Determine the [X, Y] coordinate at the center of the cell enclosing the given text.  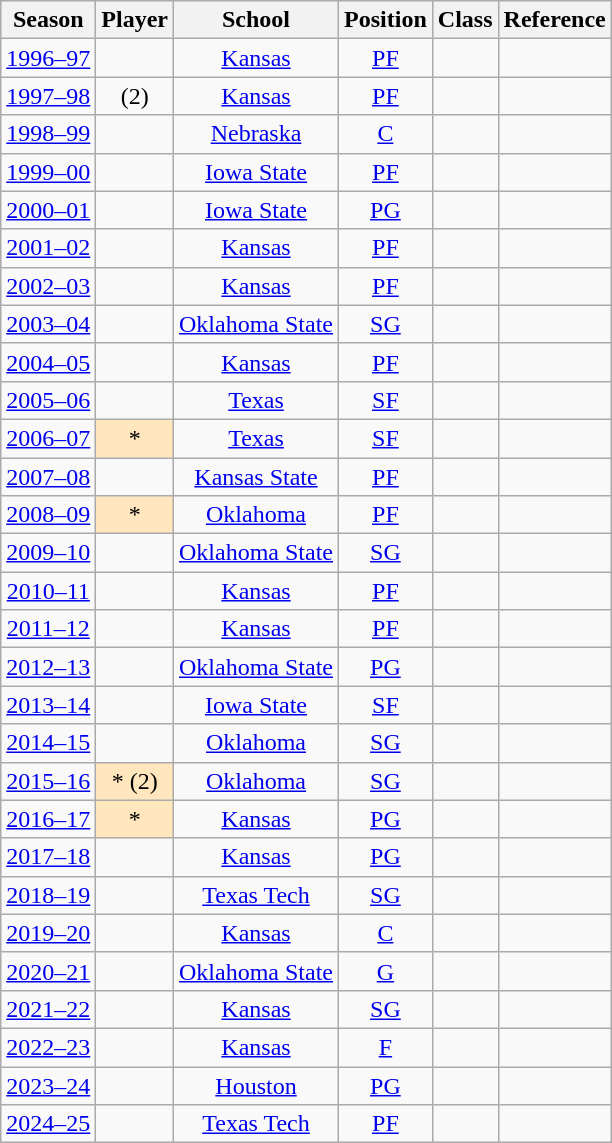
* (2) [135, 781]
2020–21 [48, 971]
Player [135, 20]
2022–23 [48, 1047]
Reference [554, 20]
Season [48, 20]
2012–13 [48, 667]
2013–14 [48, 705]
2006–07 [48, 438]
2001–02 [48, 248]
1999–00 [48, 172]
2024–25 [48, 1124]
2005–06 [48, 400]
2007–08 [48, 477]
2010–11 [48, 591]
2011–12 [48, 629]
2016–17 [48, 819]
2019–20 [48, 933]
Class [465, 20]
Kansas State [256, 477]
2000–01 [48, 210]
2018–19 [48, 895]
(2) [135, 96]
2017–18 [48, 857]
2015–16 [48, 781]
2021–22 [48, 1009]
2002–03 [48, 286]
2009–10 [48, 553]
School [256, 20]
2003–04 [48, 324]
G [386, 971]
1997–98 [48, 96]
2008–09 [48, 515]
2004–05 [48, 362]
Houston [256, 1085]
1996–97 [48, 58]
Nebraska [256, 134]
2014–15 [48, 743]
F [386, 1047]
2023–24 [48, 1085]
Position [386, 20]
1998–99 [48, 134]
